Capture the cell that displays the provided text and extract its (X, Y) central coordinate. 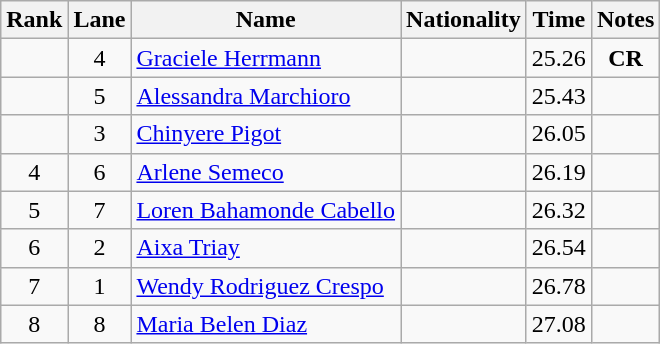
2 (100, 248)
26.19 (558, 172)
Time (558, 20)
Alessandra Marchioro (266, 96)
Name (266, 20)
26.05 (558, 134)
Graciele Herrmann (266, 58)
26.78 (558, 286)
Arlene Semeco (266, 172)
25.43 (558, 96)
CR (625, 58)
Nationality (464, 20)
Chinyere Pigot (266, 134)
Loren Bahamonde Cabello (266, 210)
25.26 (558, 58)
Rank (34, 20)
Maria Belen Diaz (266, 324)
Lane (100, 20)
Wendy Rodriguez Crespo (266, 286)
3 (100, 134)
Notes (625, 20)
26.32 (558, 210)
1 (100, 286)
Aixa Triay (266, 248)
26.54 (558, 248)
27.08 (558, 324)
